Return the (x, y) coordinate for the center point of the cell that contains the specified text.  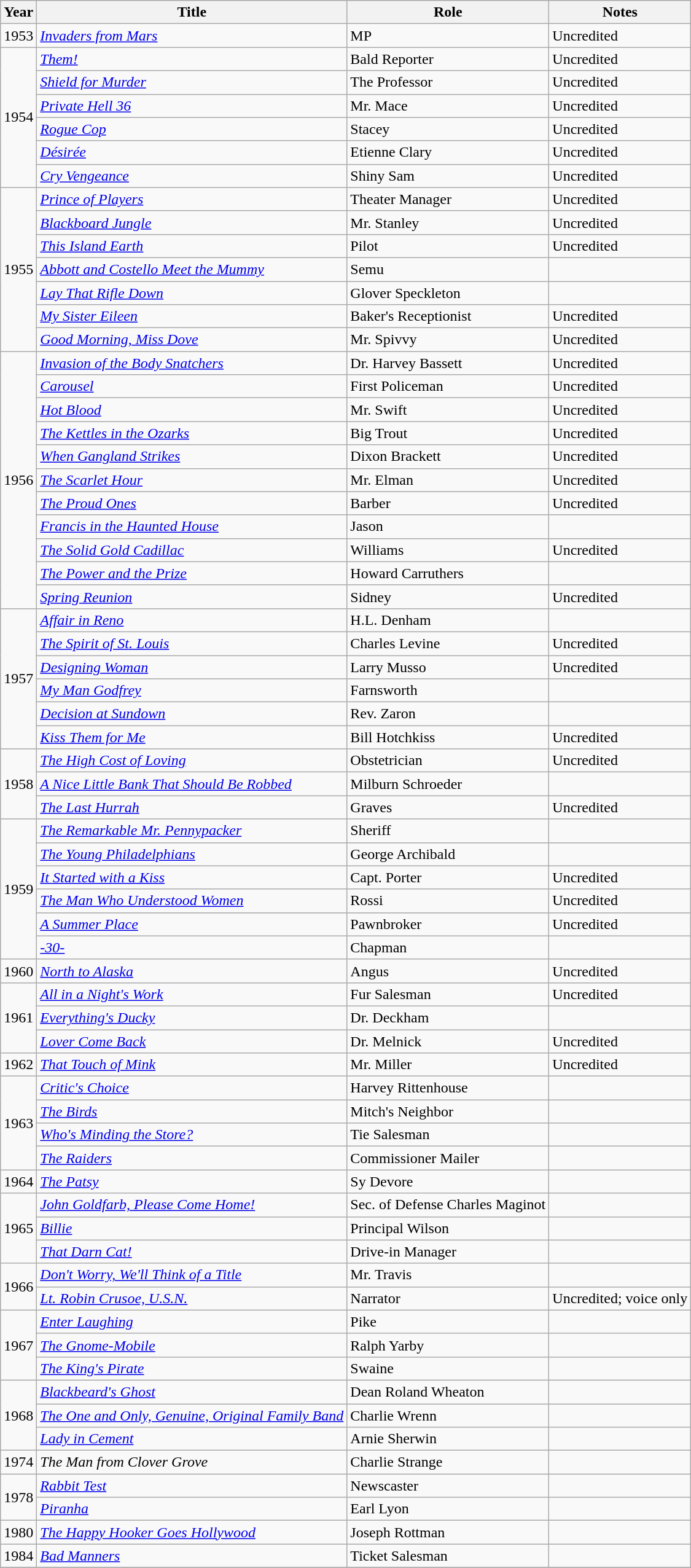
Kiss Them for Me (192, 737)
1974 (18, 1462)
Rev. Zaron (448, 714)
Bad Manners (192, 1556)
1961 (18, 1017)
Bill Hotchkiss (448, 737)
H.L. Denham (448, 620)
Francis in the Haunted House (192, 527)
John Goldfarb, Please Come Home! (192, 1205)
My Sister Eileen (192, 316)
1957 (18, 678)
Mr. Spivvy (448, 340)
This Island Earth (192, 246)
Notes (620, 12)
Bald Reporter (448, 59)
Blackbeard's Ghost (192, 1392)
Chapman (448, 947)
Désirée (192, 152)
Charles Levine (448, 643)
That Touch of Mink (192, 1065)
The King's Pirate (192, 1368)
Lover Come Back (192, 1041)
Joseph Rottman (448, 1532)
Newscaster (448, 1486)
The Man Who Understood Women (192, 901)
Mr. Stanley (448, 222)
Dr. Deckham (448, 1017)
Swaine (448, 1368)
1962 (18, 1065)
Mr. Swift (448, 410)
Etienne Clary (448, 152)
Stacey (448, 129)
Larry Musso (448, 667)
A Summer Place (192, 924)
North to Alaska (192, 971)
Affair in Reno (192, 620)
The High Cost of Loving (192, 761)
The Last Hurrah (192, 807)
1968 (18, 1415)
Sec. of Defense Charles Maginot (448, 1205)
The Happy Hooker Goes Hollywood (192, 1532)
Blackboard Jungle (192, 222)
Pilot (448, 246)
1978 (18, 1497)
The Birds (192, 1111)
Prince of Players (192, 199)
Lady in Cement (192, 1439)
The Kettles in the Ozarks (192, 433)
Williams (448, 550)
Role (448, 12)
George Archibald (448, 854)
The Solid Gold Cadillac (192, 550)
MP (448, 36)
Uncredited; voice only (620, 1298)
Critic's Choice (192, 1088)
Shiny Sam (448, 176)
Earl Lyon (448, 1509)
1960 (18, 971)
1964 (18, 1182)
Shield for Murder (192, 82)
Dean Roland Wheaton (448, 1392)
First Policeman (448, 386)
Piranha (192, 1509)
1980 (18, 1532)
Tie Salesman (448, 1135)
Lt. Robin Crusoe, U.S.N. (192, 1298)
The One and Only, Genuine, Original Family Band (192, 1415)
Mr. Travis (448, 1275)
Narrator (448, 1298)
All in a Night's Work (192, 994)
Don't Worry, We'll Think of a Title (192, 1275)
Drive-in Manager (448, 1252)
Big Trout (448, 433)
Rabbit Test (192, 1486)
Semu (448, 269)
Rossi (448, 901)
Hot Blood (192, 410)
-30- (192, 947)
Carousel (192, 386)
Sheriff (448, 831)
The Man from Clover Grove (192, 1462)
Good Morning, Miss Dove (192, 340)
Mr. Miller (448, 1065)
Theater Manager (448, 199)
The Proud Ones (192, 503)
Sy Devore (448, 1182)
Fur Salesman (448, 994)
1965 (18, 1228)
Pike (448, 1322)
1956 (18, 480)
When Gangland Strikes (192, 457)
The Gnome-Mobile (192, 1345)
Pawnbroker (448, 924)
My Man Godfrey (192, 691)
Glover Speckleton (448, 293)
That Darn Cat! (192, 1252)
The Raiders (192, 1158)
Obstetrician (448, 761)
1963 (18, 1123)
Everything's Ducky (192, 1017)
Barber (448, 503)
The Patsy (192, 1182)
Private Hell 36 (192, 106)
The Power and the Prize (192, 573)
Them! (192, 59)
Abbott and Costello Meet the Mummy (192, 269)
The Young Philadelphians (192, 854)
The Professor (448, 82)
1955 (18, 269)
Who's Minding the Store? (192, 1135)
The Remarkable Mr. Pennypacker (192, 831)
1984 (18, 1556)
Ticket Salesman (448, 1556)
Year (18, 12)
Invaders from Mars (192, 36)
Arnie Sherwin (448, 1439)
Ralph Yarby (448, 1345)
Mr. Mace (448, 106)
Enter Laughing (192, 1322)
1959 (18, 889)
Milburn Schroeder (448, 784)
Capt. Porter (448, 877)
Graves (448, 807)
A Nice Little Bank That Should Be Robbed (192, 784)
It Started with a Kiss (192, 877)
Angus (448, 971)
Principal Wilson (448, 1228)
1966 (18, 1287)
1954 (18, 117)
Sidney (448, 597)
Invasion of the Body Snatchers (192, 363)
Charlie Strange (448, 1462)
Howard Carruthers (448, 573)
1958 (18, 784)
Baker's Receptionist (448, 316)
Commissioner Mailer (448, 1158)
Harvey Rittenhouse (448, 1088)
Mr. Elman (448, 480)
Cry Vengeance (192, 176)
Dixon Brackett (448, 457)
1953 (18, 36)
Spring Reunion (192, 597)
Charlie Wrenn (448, 1415)
Decision at Sundown (192, 714)
Farnsworth (448, 691)
Mitch's Neighbor (448, 1111)
Designing Woman (192, 667)
Rogue Cop (192, 129)
Dr. Melnick (448, 1041)
The Spirit of St. Louis (192, 643)
Dr. Harvey Bassett (448, 363)
Jason (448, 527)
The Scarlet Hour (192, 480)
Title (192, 12)
Billie (192, 1228)
Lay That Rifle Down (192, 293)
1967 (18, 1345)
